For the text-containing cell, return its midpoint in [X, Y] coordinate format. 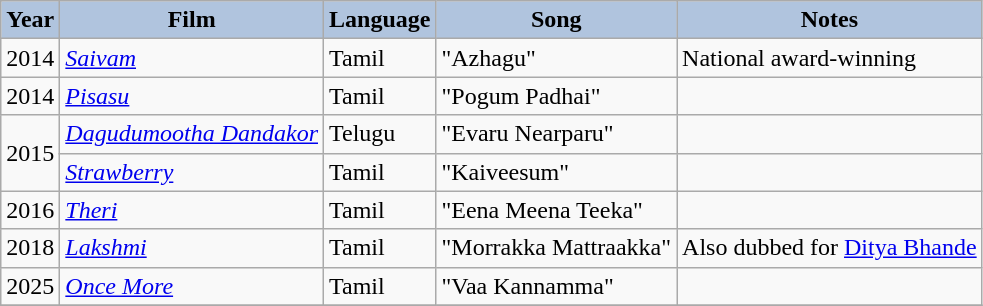
Once More [192, 286]
"Pogum Padhai" [556, 96]
2025 [30, 286]
"Vaa Kannamma" [556, 286]
2016 [30, 210]
2018 [30, 248]
Saivam [192, 58]
Lakshmi [192, 248]
"Azhagu" [556, 58]
Strawberry [192, 172]
National award-winning [830, 58]
"Eena Meena Teeka" [556, 210]
Theri [192, 210]
Also dubbed for Ditya Bhande [830, 248]
Pisasu [192, 96]
"Evaru Nearparu" [556, 134]
Song [556, 20]
Notes [830, 20]
Year [30, 20]
Dagudumootha Dandakor [192, 134]
"Kaiveesum" [556, 172]
Telugu [380, 134]
Language [380, 20]
"Morrakka Mattraakka" [556, 248]
Film [192, 20]
2015 [30, 153]
